Return the [x, y] coordinate for the center point of the cell that contains the specified text.  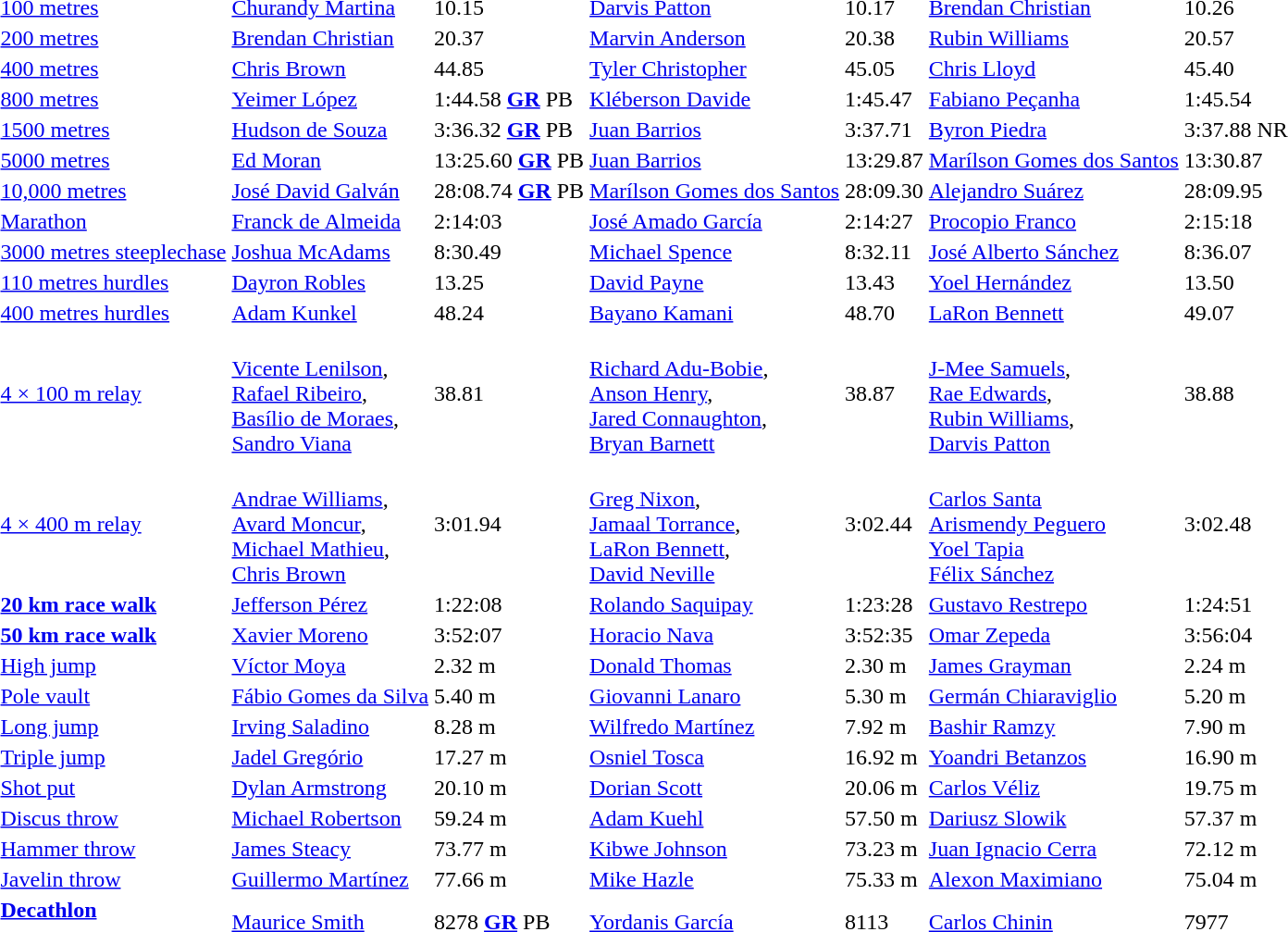
73.77 m [509, 849]
28:08.74 GR PB [509, 191]
Horacio Nava [714, 635]
Joshua McAdams [330, 252]
3:37.71 [885, 130]
57.50 m [885, 818]
59.24 m [509, 818]
1:23:28 [885, 604]
Fabiano Peçanha [1053, 99]
7.92 m [885, 727]
Dariusz Slowik [1053, 818]
Andrae Williams,Avard Moncur,Michael Mathieu,Chris Brown [330, 524]
13.43 [885, 282]
Germán Chiaraviglio [1053, 696]
38.81 [509, 393]
Adam Kunkel [330, 313]
José David Galván [330, 191]
Michael Spence [714, 252]
Michael Robertson [330, 818]
2:14:27 [885, 221]
17.27 m [509, 757]
Rubin Williams [1053, 38]
Jadel Gregório [330, 757]
Dorian Scott [714, 788]
Omar Zepeda [1053, 635]
José Alberto Sánchez [1053, 252]
José Amado García [714, 221]
Vicente Lenilson,Rafael Ribeiro,Basílio de Moraes,Sandro Viana [330, 393]
77.66 m [509, 879]
Franck de Almeida [330, 221]
13:25.60 GR PB [509, 160]
2.32 m [509, 665]
Bayano Kamani [714, 313]
28:09.30 [885, 191]
20.10 m [509, 788]
38.87 [885, 393]
13:29.87 [885, 160]
48.24 [509, 313]
James Grayman [1053, 665]
3:02.44 [885, 524]
Chris Brown [330, 68]
Yoandri Betanzos [1053, 757]
Guillermo Martínez [330, 879]
Dylan Armstrong [330, 788]
Irving Saladino [330, 727]
Bashir Ramzy [1053, 727]
Víctor Moya [330, 665]
Jefferson Pérez [330, 604]
LaRon Bennett [1053, 313]
3:01.94 [509, 524]
13.25 [509, 282]
J-Mee Samuels,Rae Edwards,Rubin Williams,Darvis Patton [1053, 393]
2.30 m [885, 665]
16.92 m [885, 757]
Alejandro Suárez [1053, 191]
Marvin Anderson [714, 38]
Tyler Christopher [714, 68]
Fábio Gomes da Silva [330, 696]
1:44.58 GR PB [509, 99]
Kléberson Davide [714, 99]
1:45.47 [885, 99]
Alexon Maximiano [1053, 879]
Carlos SantaArismendy PegueroYoel TapiaFélix Sánchez [1053, 524]
2:14:03 [509, 221]
Dayron Robles [330, 282]
David Payne [714, 282]
44.85 [509, 68]
Ed Moran [330, 160]
Hudson de Souza [330, 130]
3:52:07 [509, 635]
Brendan Christian [330, 38]
20.06 m [885, 788]
8.28 m [509, 727]
3:36.32 GR PB [509, 130]
5.40 m [509, 696]
Kibwe Johnson [714, 849]
Chris Lloyd [1053, 68]
Rolando Saquipay [714, 604]
Byron Piedra [1053, 130]
Yoel Hernández [1053, 282]
3:52:35 [885, 635]
Richard Adu-Bobie,Anson Henry,Jared Connaughton,Bryan Barnett [714, 393]
Wilfredo Martínez [714, 727]
75.33 m [885, 879]
Yeimer López [330, 99]
20.37 [509, 38]
Carlos Véliz [1053, 788]
Giovanni Lanaro [714, 696]
1:22:08 [509, 604]
Osniel Tosca [714, 757]
James Steacy [330, 849]
Procopio Franco [1053, 221]
45.05 [885, 68]
Mike Hazle [714, 879]
20.38 [885, 38]
8:32.11 [885, 252]
Xavier Moreno [330, 635]
73.23 m [885, 849]
Juan Ignacio Cerra [1053, 849]
Donald Thomas [714, 665]
5.30 m [885, 696]
8:30.49 [509, 252]
Adam Kuehl [714, 818]
Greg Nixon,Jamaal Torrance,LaRon Bennett,David Neville [714, 524]
48.70 [885, 313]
Gustavo Restrepo [1053, 604]
